Output the [X, Y] coordinate of the center of the cell containing the given text.  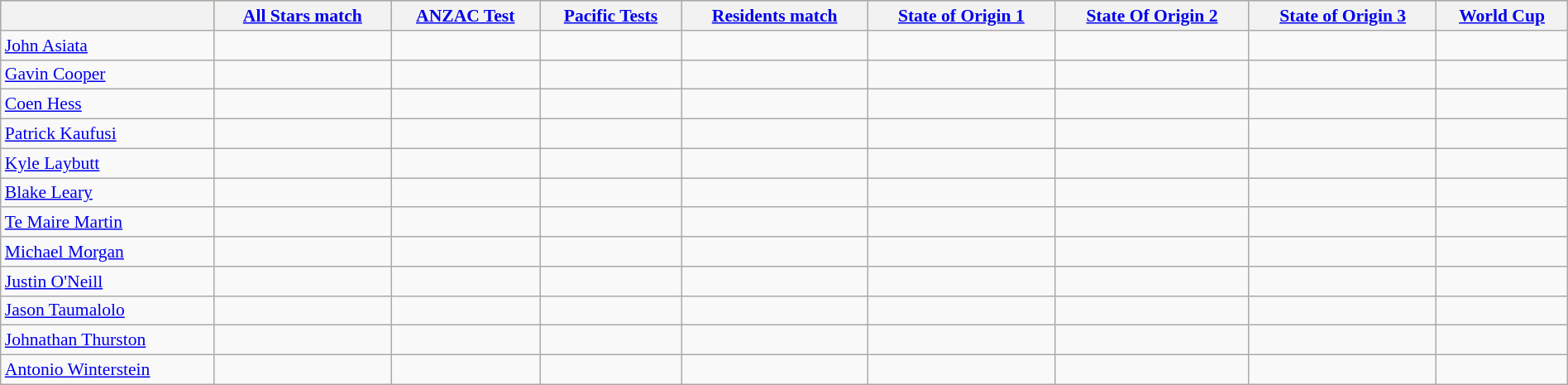
John Asiata [108, 46]
ANZAC Test [466, 16]
Blake Leary [108, 193]
Jason Taumalolo [108, 310]
Kyle Laybutt [108, 163]
Justin O'Neill [108, 282]
Patrick Kaufusi [108, 134]
Residents match [774, 16]
Gavin Cooper [108, 75]
All Stars match [303, 16]
Michael Morgan [108, 252]
Johnathan Thurston [108, 340]
State of Origin 3 [1342, 16]
Antonio Winterstein [108, 370]
Pacific Tests [611, 16]
Te Maire Martin [108, 223]
State Of Origin 2 [1153, 16]
Coen Hess [108, 104]
World Cup [1502, 16]
State of Origin 1 [961, 16]
